For the text-containing cell, return its midpoint in (X, Y) coordinate format. 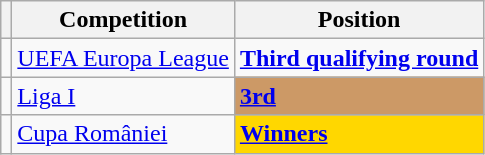
Winners (358, 134)
Third qualifying round (358, 58)
UEFA Europa League (124, 58)
Liga I (124, 96)
Competition (124, 20)
3rd (358, 96)
Cupa României (124, 134)
Position (358, 20)
